Locate the cell with the specified text and output its [x, y] center coordinate. 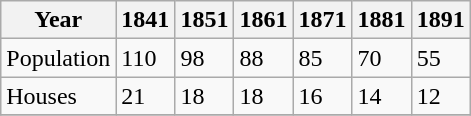
1861 [264, 20]
85 [322, 58]
1881 [382, 20]
Year [58, 20]
21 [146, 96]
Population [58, 58]
110 [146, 58]
98 [204, 58]
1841 [146, 20]
1891 [440, 20]
1871 [322, 20]
Houses [58, 96]
55 [440, 58]
1851 [204, 20]
14 [382, 96]
70 [382, 58]
88 [264, 58]
12 [440, 96]
16 [322, 96]
